Identify which cell holds the provided text, then report its [X, Y] central coordinate. 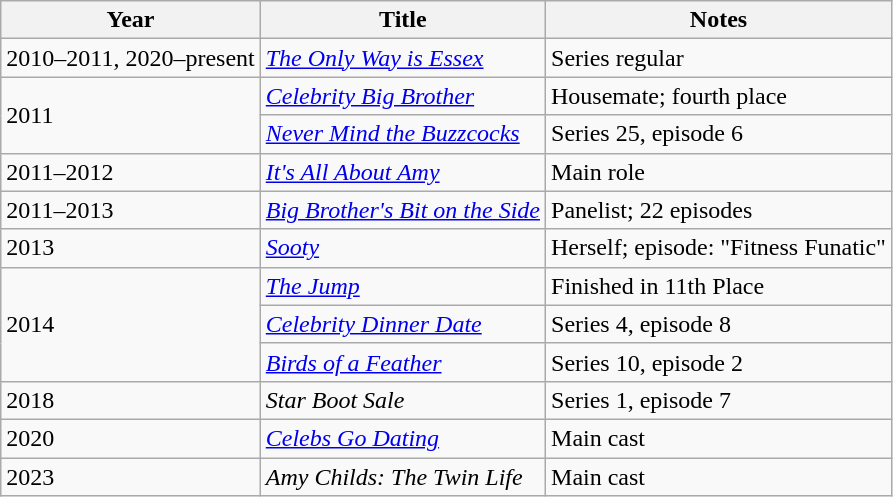
Series regular [719, 58]
Celebrity Dinner Date [402, 324]
Celebs Go Dating [402, 438]
2011–2013 [130, 210]
Notes [719, 20]
2011–2012 [130, 172]
2023 [130, 477]
Series 25, episode 6 [719, 134]
Series 4, episode 8 [719, 324]
Series 1, episode 7 [719, 400]
Amy Childs: The Twin Life [402, 477]
Finished in 11th Place [719, 286]
Sooty [402, 248]
Series 10, episode 2 [719, 362]
Birds of a Feather [402, 362]
2018 [130, 400]
Star Boot Sale [402, 400]
2013 [130, 248]
Year [130, 20]
2014 [130, 324]
Herself; episode: "Fitness Funatic" [719, 248]
The Jump [402, 286]
Big Brother's Bit on the Side [402, 210]
Celebrity Big Brother [402, 96]
The Only Way is Essex [402, 58]
Title [402, 20]
2020 [130, 438]
2010–2011, 2020–present [130, 58]
2011 [130, 115]
It's All About Amy [402, 172]
Panelist; 22 episodes [719, 210]
Main role [719, 172]
Housemate; fourth place [719, 96]
Never Mind the Buzzcocks [402, 134]
